From the cell containing the given text, extract its center point as (x, y) coordinate. 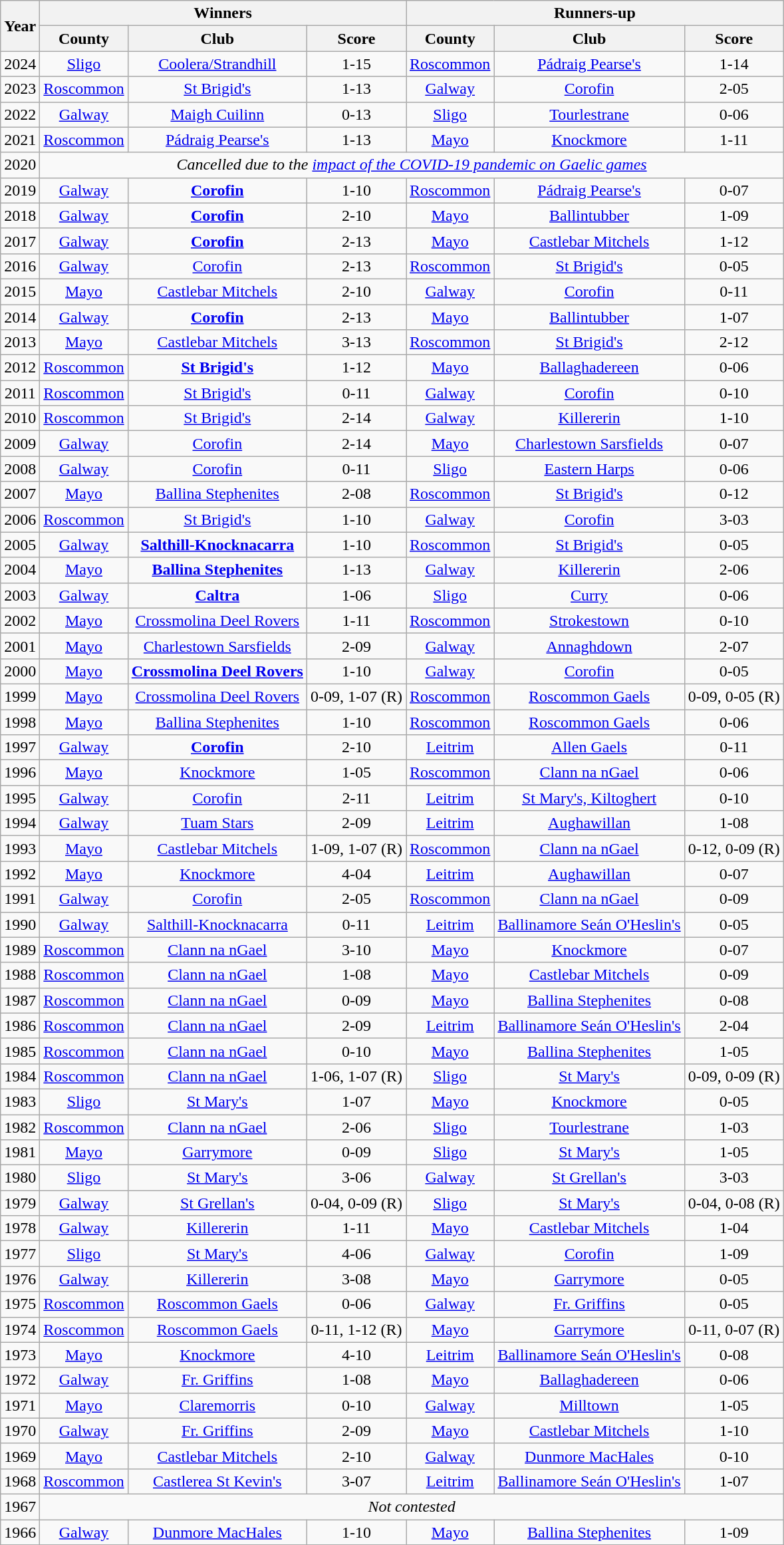
2017 (20, 241)
1996 (20, 773)
2014 (20, 317)
3-06 (356, 1178)
1967 (20, 1506)
1981 (20, 1153)
3-10 (356, 950)
Allen Gaels (589, 748)
2007 (20, 494)
Claremorris (217, 1405)
0-09, 0-09 (R) (734, 1076)
0-11, 1-12 (R) (356, 1330)
0-04, 0-09 (R) (356, 1203)
2018 (20, 215)
1983 (20, 1101)
1-15 (356, 64)
0-12 (734, 494)
1-09, 1-07 (R) (356, 849)
1966 (20, 1532)
0-12, 0-09 (R) (734, 849)
3-07 (356, 1481)
2019 (20, 190)
Strokestown (589, 621)
2004 (20, 570)
1978 (20, 1228)
2015 (20, 291)
2022 (20, 114)
2-12 (734, 343)
Annaghdown (589, 646)
1985 (20, 1051)
1989 (20, 950)
2008 (20, 469)
1-06 (356, 595)
Coolera/Strandhill (217, 64)
1977 (20, 1254)
2021 (20, 140)
1992 (20, 874)
1980 (20, 1178)
1997 (20, 748)
2-11 (356, 798)
1973 (20, 1355)
1-14 (734, 64)
1979 (20, 1203)
1984 (20, 1076)
1971 (20, 1405)
2024 (20, 64)
0-09, 1-07 (R) (356, 696)
2001 (20, 646)
2012 (20, 368)
Caltra (217, 595)
1988 (20, 975)
1974 (20, 1330)
Curry (589, 595)
2006 (20, 519)
1969 (20, 1456)
2010 (20, 418)
Milltown (589, 1405)
2-07 (734, 646)
4-04 (356, 874)
2009 (20, 444)
2005 (20, 545)
4-06 (356, 1254)
1970 (20, 1431)
1-06, 1-07 (R) (356, 1076)
0-13 (356, 114)
Maigh Cuilinn (217, 114)
2002 (20, 621)
2000 (20, 671)
1998 (20, 722)
1982 (20, 1127)
Eastern Harps (589, 469)
2003 (20, 595)
3-08 (356, 1279)
2-04 (734, 1026)
1991 (20, 899)
1972 (20, 1380)
2-08 (356, 494)
Runners-up (594, 13)
2023 (20, 89)
Cancelled due to the impact of the COVID-19 pandemic on Gaelic games (412, 165)
1990 (20, 924)
1986 (20, 1026)
4-10 (356, 1355)
Year (20, 26)
1995 (20, 798)
0-04, 0-08 (R) (734, 1203)
Tuam Stars (217, 823)
1-03 (734, 1127)
Not contested (412, 1506)
2020 (20, 165)
0-09, 0-05 (R) (734, 696)
St Mary's, Kiltoghert (589, 798)
0-11, 0-07 (R) (734, 1330)
2011 (20, 393)
1976 (20, 1279)
1993 (20, 849)
1999 (20, 696)
1968 (20, 1481)
Winners (223, 13)
2016 (20, 266)
1975 (20, 1304)
Castlerea St Kevin's (217, 1481)
3-13 (356, 343)
1994 (20, 823)
2013 (20, 343)
1-04 (734, 1228)
1987 (20, 1000)
